Provide the (X, Y) coordinate of the cell's center where the given text is located.  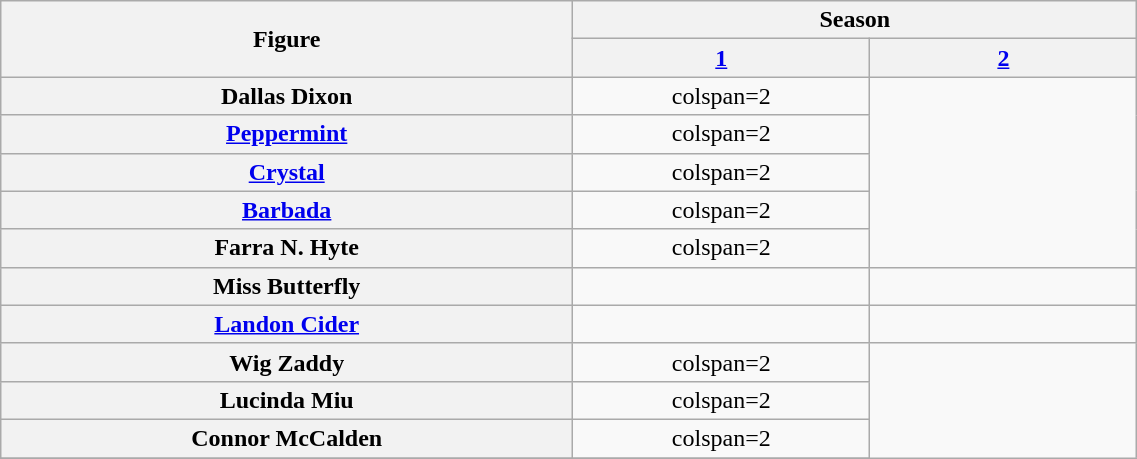
Farra N. Hyte (287, 248)
Season (855, 20)
Barbada (287, 210)
Crystal (287, 172)
Peppermint (287, 134)
Connor McCalden (287, 438)
2 (1004, 58)
Figure (287, 39)
Miss Butterfly (287, 286)
Lucinda Miu (287, 400)
Dallas Dixon (287, 96)
Wig Zaddy (287, 362)
Landon Cider (287, 324)
1 (722, 58)
